Provide the [x, y] coordinate of the cell's center where the given text is located.  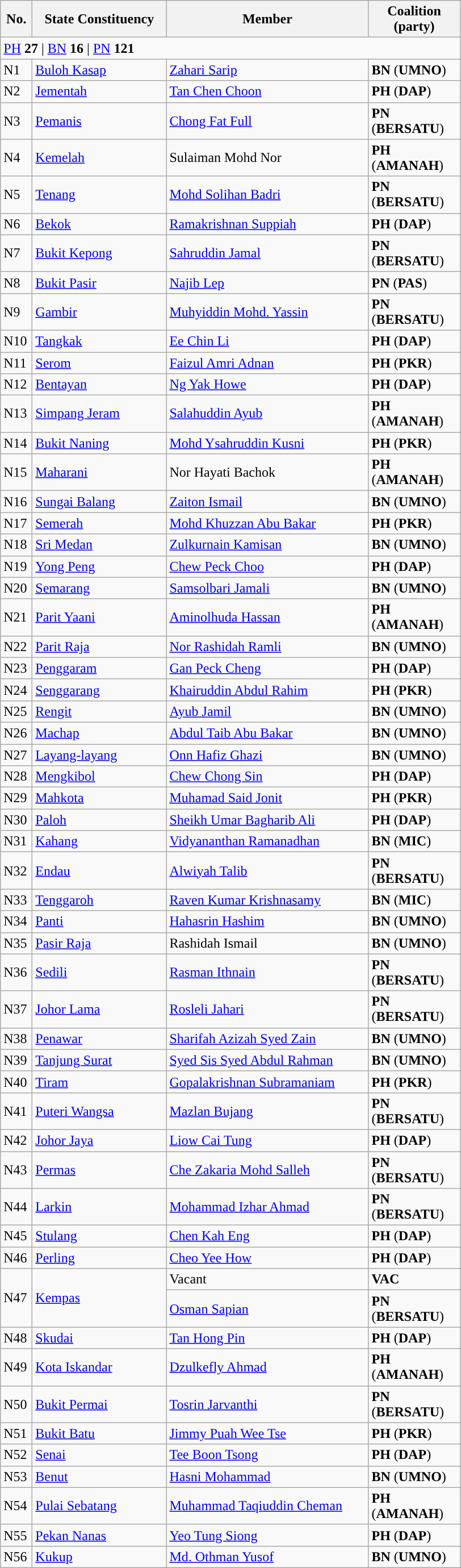
N44 [16, 1207]
Yong Peng [99, 566]
N38 [16, 1039]
N20 [16, 588]
Paloh [99, 820]
Ramakrishnan Suppiah [267, 224]
N34 [16, 921]
N30 [16, 820]
Simpang Jeram [99, 414]
N50 [16, 1404]
Kahang [99, 841]
Chong Fat Full [267, 120]
Najib Lep [267, 282]
N54 [16, 1506]
Pulai Sebatang [99, 1506]
Zulkurnain Kamisan [267, 545]
N46 [16, 1258]
N53 [16, 1477]
Muhamad Said Jonit [267, 798]
Sulaiman Mohd Nor [267, 158]
Kota Iskandar [99, 1367]
Bukit Batu [99, 1433]
Osman Sapian [267, 1309]
Chen Kah Eng [267, 1236]
PN (PAS) [414, 282]
Faizul Amri Adnan [267, 363]
N41 [16, 1111]
N21 [16, 617]
Sharifah Azizah Syed Zain [267, 1039]
Cheo Yee How [267, 1258]
N28 [16, 777]
N39 [16, 1060]
Sahruddin Jamal [267, 253]
N52 [16, 1455]
Abdul Taib Abu Bakar [267, 733]
Mohd Khuzzan Abu Bakar [267, 523]
Kempas [99, 1298]
N17 [16, 523]
N1 [16, 70]
State Constituency [99, 19]
N10 [16, 341]
Gambir [99, 311]
N18 [16, 545]
Tan Chen Choon [267, 91]
Sri Medan [99, 545]
N37 [16, 1009]
N9 [16, 311]
Yeo Tung Siong [267, 1535]
Ayub Jamil [267, 711]
Dzulkefly Ahmad [267, 1367]
VAC [414, 1279]
N43 [16, 1169]
Onn Hafiz Ghazi [267, 755]
N14 [16, 443]
Parit Raja [99, 647]
Parit Yaani [99, 617]
N33 [16, 900]
Ee Chin Li [267, 341]
N32 [16, 870]
Puteri Wangsa [99, 1111]
Alwiyah Talib [267, 870]
N15 [16, 473]
N49 [16, 1367]
N5 [16, 194]
Gan Peck Cheng [267, 668]
Tenang [99, 194]
Rasman Ithnain [267, 973]
Endau [99, 870]
N29 [16, 798]
Mohd Ysahruddin Kusni [267, 443]
Che Zakaria Mohd Salleh [267, 1169]
Tanjung Surat [99, 1060]
Tan Hong Pin [267, 1338]
Vacant [267, 1279]
Bekok [99, 224]
Bukit Kepong [99, 253]
Liow Cai Tung [267, 1140]
Tangkak [99, 341]
Hahasrin Hashim [267, 921]
Penawar [99, 1039]
Salahuddin Ayub [267, 414]
Nor Hayati Bachok [267, 473]
Bukit Naning [99, 443]
Mohd Solihan Badri [267, 194]
Kemelah [99, 158]
Stulang [99, 1236]
Zaiton Ismail [267, 502]
Syed Sis Syed Abdul Rahman [267, 1060]
Benut [99, 1477]
N4 [16, 158]
N8 [16, 282]
N35 [16, 943]
Chew Peck Choo [267, 566]
Tiram [99, 1082]
Rengit [99, 711]
Mazlan Bujang [267, 1111]
N22 [16, 647]
Johor Lama [99, 1009]
Machap [99, 733]
N13 [16, 414]
Zahari Sarip [267, 70]
Coalition (party) [414, 19]
Member [267, 19]
N55 [16, 1535]
N42 [16, 1140]
Bentayan [99, 385]
Tee Boon Tsong [267, 1455]
Md. Othman Yusof [267, 1557]
N2 [16, 91]
N23 [16, 668]
Sedili [99, 973]
N47 [16, 1298]
Jimmy Puah Wee Tse [267, 1433]
N26 [16, 733]
Serom [99, 363]
Hasni Mohammad [267, 1477]
Bukit Permai [99, 1404]
Mohammad Izhar Ahmad [267, 1207]
Permas [99, 1169]
Nor Rashidah Ramli [267, 647]
Senai [99, 1455]
N25 [16, 711]
Perling [99, 1258]
Johor Jaya [99, 1140]
N48 [16, 1338]
N7 [16, 253]
Tenggaroh [99, 900]
No. [16, 19]
Gopalakrishnan Subramaniam [267, 1082]
N36 [16, 973]
Mahkota [99, 798]
N24 [16, 690]
N45 [16, 1236]
Semarang [99, 588]
Muhammad Taqiuddin Cheman [267, 1506]
Jementah [99, 91]
Layang-layang [99, 755]
PH 27 | BN 16 | PN 121 [230, 48]
Semerah [99, 523]
N16 [16, 502]
Chew Chong Sin [267, 777]
Ng Yak Howe [267, 385]
Rosleli Jahari [267, 1009]
Skudai [99, 1338]
Kukup [99, 1557]
Larkin [99, 1207]
N31 [16, 841]
N27 [16, 755]
Pekan Nanas [99, 1535]
N19 [16, 566]
Panti [99, 921]
Buloh Kasap [99, 70]
Raven Kumar Krishnasamy [267, 900]
Pasir Raja [99, 943]
Aminolhuda Hassan [267, 617]
Khairuddin Abdul Rahim [267, 690]
Senggarang [99, 690]
N6 [16, 224]
N3 [16, 120]
N12 [16, 385]
N56 [16, 1557]
Penggaram [99, 668]
Samsolbari Jamali [267, 588]
Vidyananthan Ramanadhan [267, 841]
N40 [16, 1082]
Sheikh Umar Bagharib Ali [267, 820]
N51 [16, 1433]
Muhyiddin Mohd. Yassin [267, 311]
Sungai Balang [99, 502]
Tosrin Jarvanthi [267, 1404]
Pemanis [99, 120]
Maharani [99, 473]
Mengkibol [99, 777]
Rashidah Ismail [267, 943]
Bukit Pasir [99, 282]
N11 [16, 363]
